Identify which cell holds the provided text, then report its [X, Y] central coordinate. 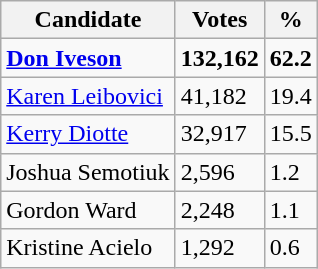
132,162 [220, 58]
Joshua Semotiuk [88, 172]
15.5 [290, 134]
Gordon Ward [88, 210]
41,182 [220, 96]
Candidate [88, 20]
2,248 [220, 210]
2,596 [220, 172]
1,292 [220, 248]
Kristine Acielo [88, 248]
Kerry Diotte [88, 134]
% [290, 20]
Karen Leibovici [88, 96]
62.2 [290, 58]
32,917 [220, 134]
Votes [220, 20]
1.1 [290, 210]
0.6 [290, 248]
1.2 [290, 172]
19.4 [290, 96]
Don Iveson [88, 58]
